Identify which cell holds the provided text, then report its (X, Y) central coordinate. 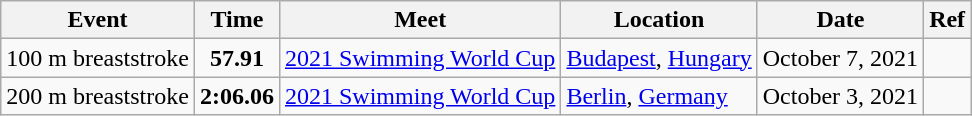
Event (98, 20)
Ref (948, 20)
57.91 (236, 58)
Berlin, Germany (659, 96)
Date (840, 20)
Budapest, Hungary (659, 58)
Time (236, 20)
Location (659, 20)
2:06.06 (236, 96)
October 7, 2021 (840, 58)
Meet (420, 20)
100 m breaststroke (98, 58)
October 3, 2021 (840, 96)
200 m breaststroke (98, 96)
